Capture the cell that displays the provided text and extract its [x, y] central coordinate. 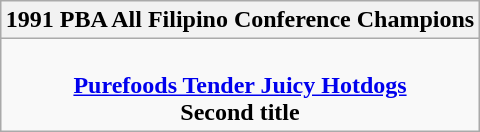
1991 PBA All Filipino Conference Champions [240, 20]
Purefoods Tender Juicy Hotdogs Second title [240, 85]
